Determine the [X, Y] coordinate at the center of the cell enclosing the given text.  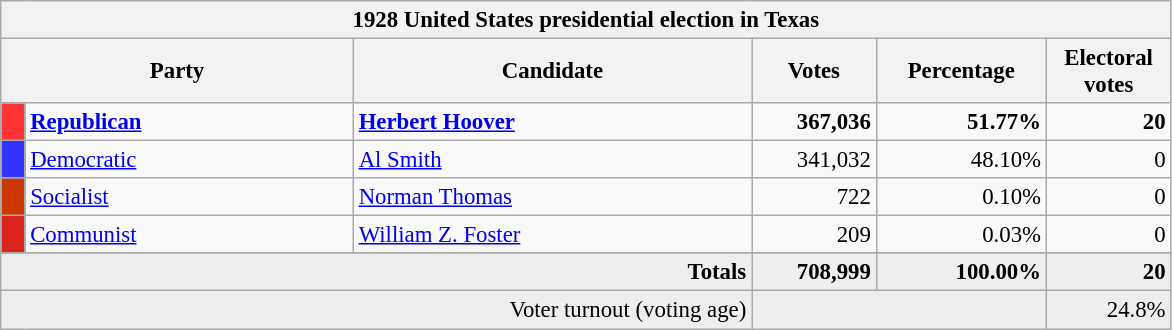
Candidate [552, 72]
Votes [814, 72]
100.00% [961, 273]
Democratic [189, 160]
Al Smith [552, 160]
Communist [189, 235]
51.77% [961, 122]
Herbert Hoover [552, 122]
Voter turnout (voting age) [376, 310]
Socialist [189, 197]
24.8% [1108, 310]
209 [814, 235]
341,032 [814, 160]
Party [178, 72]
Electoral votes [1108, 72]
Totals [376, 273]
Republican [189, 122]
Norman Thomas [552, 197]
William Z. Foster [552, 235]
722 [814, 197]
0.03% [961, 235]
1928 United States presidential election in Texas [586, 20]
367,036 [814, 122]
48.10% [961, 160]
Percentage [961, 72]
0.10% [961, 197]
708,999 [814, 273]
